Return [x, y] of the center of cell containing provided text 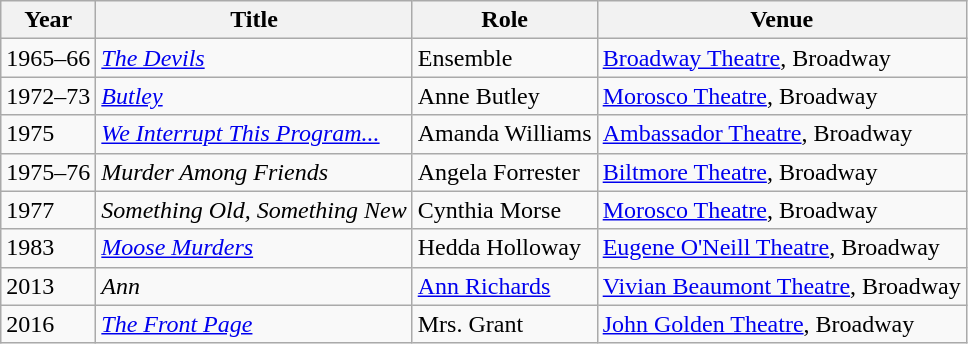
Venue [782, 20]
1975–76 [48, 172]
2016 [48, 324]
John Golden Theatre, Broadway [782, 324]
Amanda Williams [504, 134]
Butley [254, 96]
Eugene O'Neill Theatre, Broadway [782, 248]
Mrs. Grant [504, 324]
The Devils [254, 58]
Ann [254, 286]
Something Old, Something New [254, 210]
Role [504, 20]
Anne Butley [504, 96]
Angela Forrester [504, 172]
Murder Among Friends [254, 172]
Cynthia Morse [504, 210]
Ensemble [504, 58]
1975 [48, 134]
1965–66 [48, 58]
Vivian Beaumont Theatre, Broadway [782, 286]
Title [254, 20]
Ann Richards [504, 286]
1983 [48, 248]
Hedda Holloway [504, 248]
Year [48, 20]
1972–73 [48, 96]
Moose Murders [254, 248]
Biltmore Theatre, Broadway [782, 172]
1977 [48, 210]
Ambassador Theatre, Broadway [782, 134]
2013 [48, 286]
The Front Page [254, 324]
Broadway Theatre, Broadway [782, 58]
We Interrupt This Program... [254, 134]
